Scan for the cell matching the given text and deliver its (X, Y) coordinate at center. 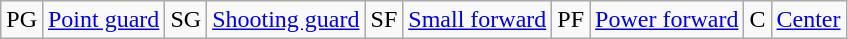
PF (571, 20)
Power forward (667, 20)
Shooting guard (286, 20)
PG (22, 20)
SG (186, 20)
SF (384, 20)
Point guard (103, 20)
Small forward (478, 20)
Center (808, 20)
C (758, 20)
